For the text-containing cell, return its midpoint in (X, Y) coordinate format. 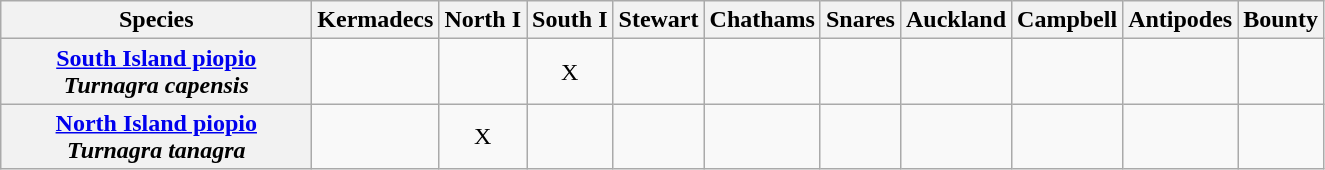
South I (570, 20)
Auckland (956, 20)
North Island piopioTurnagra tanagra (156, 136)
Chathams (762, 20)
Campbell (1068, 20)
North I (483, 20)
Species (156, 20)
Snares (860, 20)
South Island piopioTurnagra capensis (156, 72)
Antipodes (1180, 20)
Stewart (658, 20)
Kermadecs (376, 20)
Bounty (1281, 20)
